Output the (x, y) coordinate of the center of the cell containing the given text.  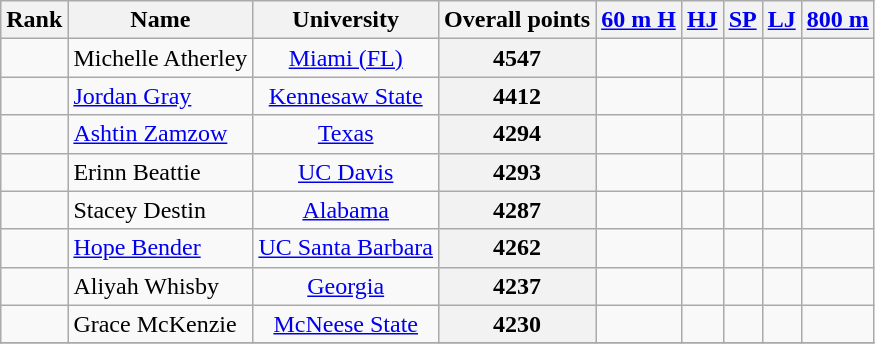
UC Santa Barbara (346, 248)
Grace McKenzie (160, 324)
Erinn Beattie (160, 172)
UC Davis (346, 172)
4547 (518, 58)
Ashtin Zamzow (160, 134)
4412 (518, 96)
HJ (702, 20)
McNeese State (346, 324)
Jordan Gray (160, 96)
Stacey Destin (160, 210)
Kennesaw State (346, 96)
4293 (518, 172)
Miami (FL) (346, 58)
Georgia (346, 286)
4237 (518, 286)
Texas (346, 134)
Overall points (518, 20)
4294 (518, 134)
4230 (518, 324)
4262 (518, 248)
Aliyah Whisby (160, 286)
Name (160, 20)
800 m (838, 20)
Alabama (346, 210)
SP (742, 20)
LJ (782, 20)
Michelle Atherley (160, 58)
4287 (518, 210)
University (346, 20)
60 m H (639, 20)
Hope Bender (160, 248)
Rank (34, 20)
